Return the (x, y) coordinate for the center point of the cell that contains the specified text.  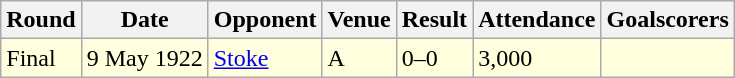
Goalscorers (668, 20)
0–0 (434, 58)
9 May 1922 (144, 58)
3,000 (537, 58)
Final (41, 58)
Venue (359, 20)
Round (41, 20)
Result (434, 20)
Stoke (265, 58)
Date (144, 20)
Opponent (265, 20)
A (359, 58)
Attendance (537, 20)
